From the cell containing the given text, extract its center point as [X, Y] coordinate. 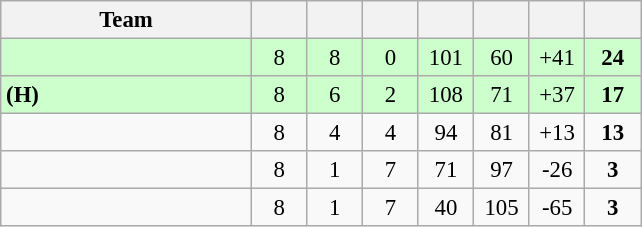
94 [446, 133]
+13 [557, 133]
+37 [557, 95]
24 [613, 58]
0 [391, 58]
+41 [557, 58]
Team [126, 20]
40 [446, 208]
(H) [126, 95]
13 [613, 133]
60 [502, 58]
17 [613, 95]
2 [391, 95]
81 [502, 133]
101 [446, 58]
6 [335, 95]
-65 [557, 208]
108 [446, 95]
97 [502, 170]
-26 [557, 170]
105 [502, 208]
